Identify which cell holds the provided text, then report its [x, y] central coordinate. 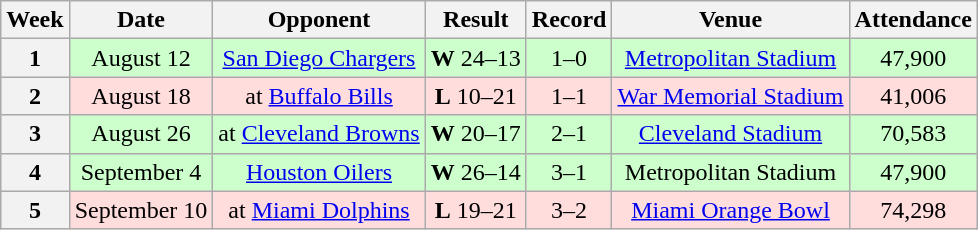
41,006 [913, 96]
W 20–17 [476, 134]
70,583 [913, 134]
3 [35, 134]
August 26 [141, 134]
Week [35, 20]
Cleveland Stadium [730, 134]
August 18 [141, 96]
2 [35, 96]
Venue [730, 20]
4 [35, 172]
3–1 [569, 172]
Houston Oilers [319, 172]
September 10 [141, 210]
at Cleveland Browns [319, 134]
Miami Orange Bowl [730, 210]
San Diego Chargers [319, 58]
Date [141, 20]
L 19–21 [476, 210]
3–2 [569, 210]
Result [476, 20]
1 [35, 58]
War Memorial Stadium [730, 96]
L 10–21 [476, 96]
5 [35, 210]
W 24–13 [476, 58]
Attendance [913, 20]
Record [569, 20]
at Buffalo Bills [319, 96]
1–0 [569, 58]
August 12 [141, 58]
1–1 [569, 96]
74,298 [913, 210]
Opponent [319, 20]
at Miami Dolphins [319, 210]
W 26–14 [476, 172]
2–1 [569, 134]
September 4 [141, 172]
